Scan for the cell matching the given text and deliver its (X, Y) coordinate at center. 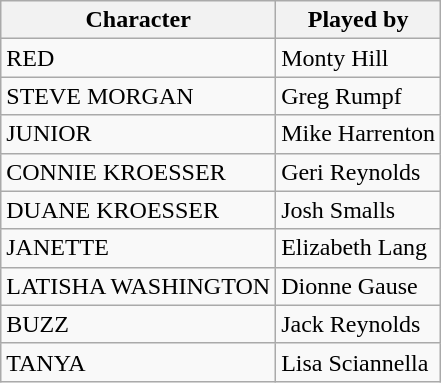
Dionne Gause (358, 286)
Jack Reynolds (358, 324)
LATISHA WASHINGTON (138, 286)
JANETTE (138, 248)
BUZZ (138, 324)
Greg Rumpf (358, 96)
Josh Smalls (358, 210)
TANYA (138, 362)
Elizabeth Lang (358, 248)
DUANE KROESSER (138, 210)
STEVE MORGAN (138, 96)
Lisa Sciannella (358, 362)
Played by (358, 20)
Monty Hill (358, 58)
Character (138, 20)
Geri Reynolds (358, 172)
JUNIOR (138, 134)
Mike Harrenton (358, 134)
CONNIE KROESSER (138, 172)
RED (138, 58)
